Output the [X, Y] coordinate of the center of the cell containing the given text.  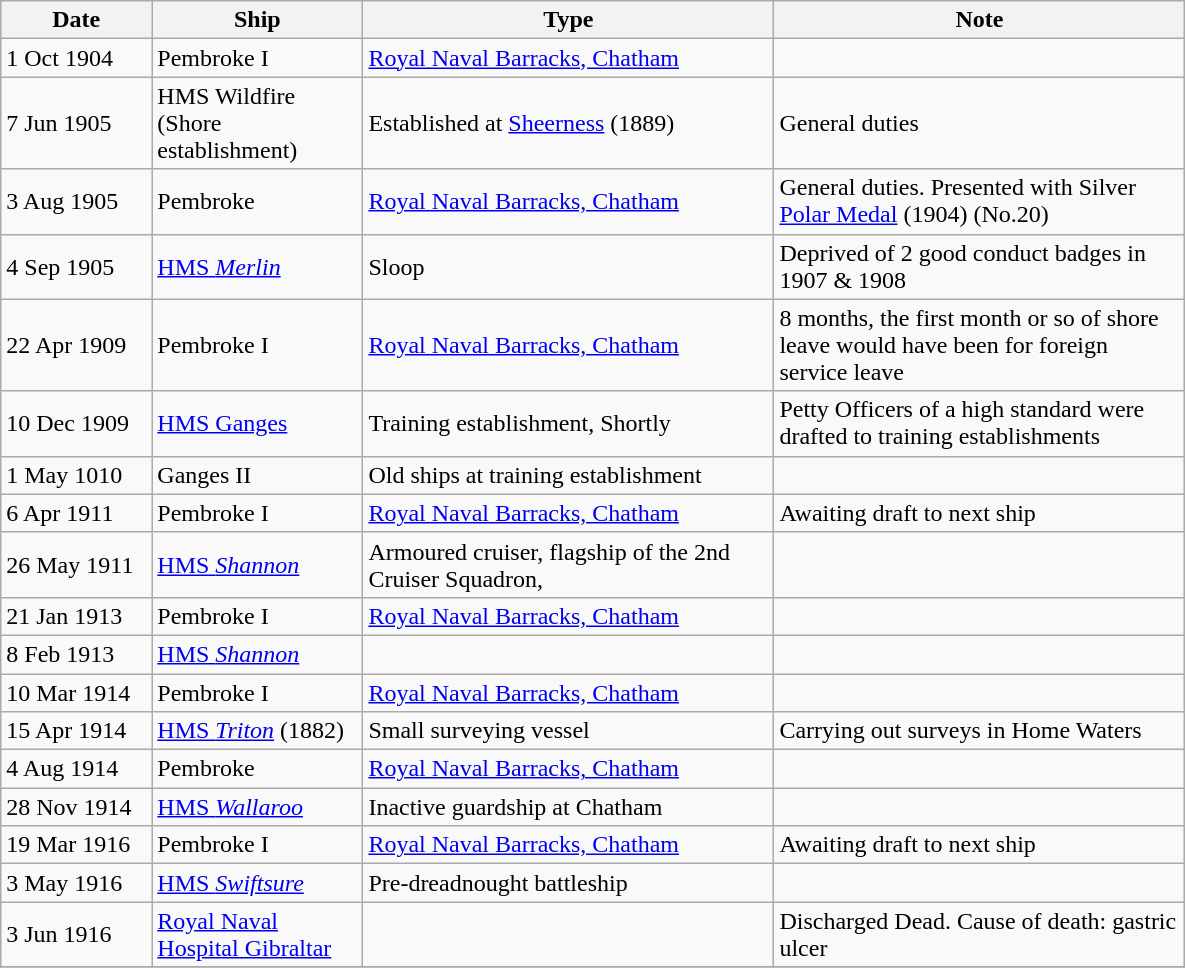
4 Sep 1905 [76, 266]
General duties [980, 123]
HMS Wallaroo [258, 807]
22 Apr 1909 [76, 345]
HMS Merlin [258, 266]
Ship [258, 20]
Established at Sheerness (1889) [568, 123]
1 Oct 1904 [76, 58]
Carrying out surveys in Home Waters [980, 731]
21 Jan 1913 [76, 616]
Old ships at training establishment [568, 475]
Royal Naval Hospital Gibraltar [258, 934]
Date [76, 20]
Type [568, 20]
3 May 1916 [76, 883]
10 Dec 1909 [76, 424]
Petty Officers of a high standard were drafted to training establishments [980, 424]
HMS Wildfire (Shore establishment) [258, 123]
3 Aug 1905 [76, 202]
Deprived of 2 good conduct badges in 1907 & 1908 [980, 266]
26 May 1911 [76, 564]
19 Mar 1916 [76, 845]
Inactive guardship at Chatham [568, 807]
4 Aug 1914 [76, 769]
Training establishment, Shortly [568, 424]
Ganges II [258, 475]
3 Jun 1916 [76, 934]
Small surveying vessel [568, 731]
28 Nov 1914 [76, 807]
Discharged Dead. Cause of death: gastric ulcer [980, 934]
Sloop [568, 266]
HMS Swiftsure [258, 883]
8 Feb 1913 [76, 654]
Note [980, 20]
General duties. Presented with Silver Polar Medal (1904) (No.20) [980, 202]
1 May 1010 [76, 475]
10 Mar 1914 [76, 693]
15 Apr 1914 [76, 731]
HMS Ganges [258, 424]
Pre-dreadnought battleship [568, 883]
7 Jun 1905 [76, 123]
Armoured cruiser, flagship of the 2nd Cruiser Squadron, [568, 564]
6 Apr 1911 [76, 513]
8 months, the first month or so of shore leave would have been for foreign service leave [980, 345]
HMS Triton (1882) [258, 731]
